Output the [x, y] coordinate of the center of the cell containing the given text.  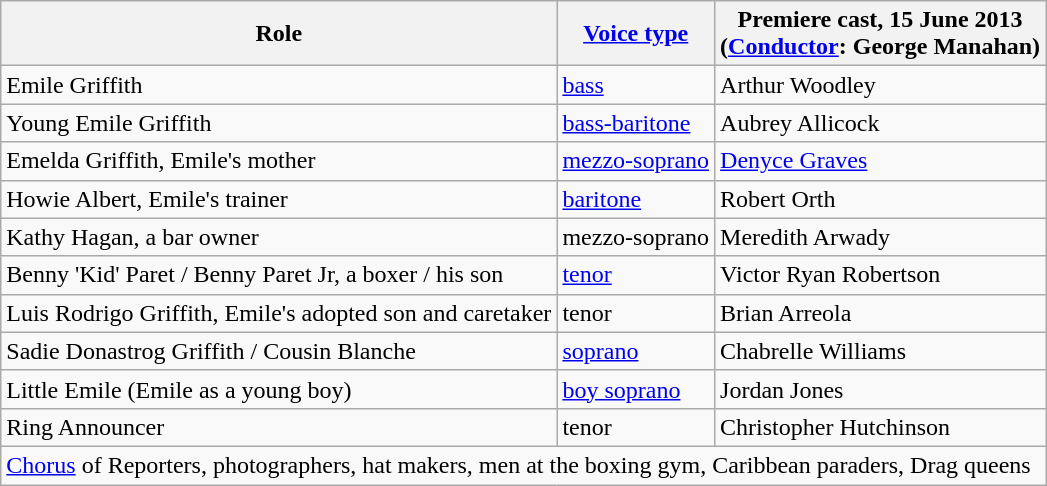
Robert Orth [880, 199]
bass [636, 85]
Howie Albert, Emile's trainer [279, 199]
soprano [636, 351]
Denyce Graves [880, 161]
bass-baritone [636, 123]
Victor Ryan Robertson [880, 275]
Arthur Woodley [880, 85]
Emelda Griffith, Emile's mother [279, 161]
Voice type [636, 34]
Luis Rodrigo Griffith, Emile's adopted son and caretaker [279, 313]
Benny 'Kid' Paret / Benny Paret Jr, a boxer / his son [279, 275]
Sadie Donastrog Griffith / Cousin Blanche [279, 351]
Chorus of Reporters, photographers, hat makers, men at the boxing gym, Caribbean paraders, Drag queens [524, 465]
Meredith Arwady [880, 237]
baritone [636, 199]
Emile Griffith [279, 85]
Premiere cast, 15 June 2013(Conductor: George Manahan) [880, 34]
boy soprano [636, 389]
Aubrey Allicock [880, 123]
Chabrelle Williams [880, 351]
Young Emile Griffith [279, 123]
Little Emile (Emile as a young boy) [279, 389]
Ring Announcer [279, 427]
Christopher Hutchinson [880, 427]
Jordan Jones [880, 389]
Role [279, 34]
Kathy Hagan, a bar owner [279, 237]
Brian Arreola [880, 313]
